Provide the [X, Y] coordinate of the cell's center where the given text is located.  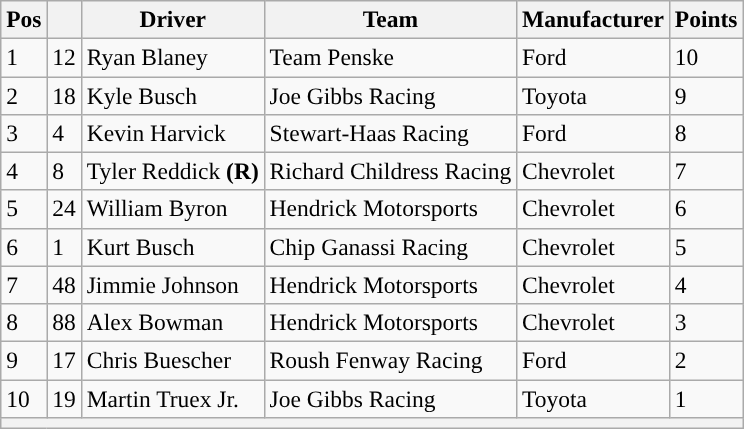
Kevin Harvick [172, 133]
Kurt Busch [172, 247]
18 [64, 95]
Stewart-Haas Racing [390, 133]
Manufacturer [594, 19]
Richard Childress Racing [390, 171]
12 [64, 57]
Team Penske [390, 57]
24 [64, 209]
Chip Ganassi Racing [390, 247]
Driver [172, 19]
Chris Buescher [172, 360]
William Byron [172, 209]
Alex Bowman [172, 322]
Martin Truex Jr. [172, 398]
19 [64, 398]
Pos [24, 19]
Ryan Blaney [172, 57]
Kyle Busch [172, 95]
Tyler Reddick (R) [172, 171]
Points [706, 19]
88 [64, 322]
Jimmie Johnson [172, 285]
17 [64, 360]
Roush Fenway Racing [390, 360]
48 [64, 285]
Team [390, 19]
